Output the [X, Y] coordinate of the center of the cell containing the given text.  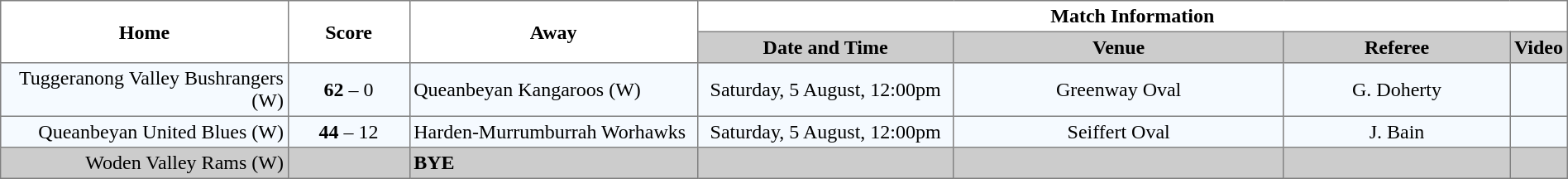
BYE [553, 163]
Away [553, 31]
44 – 12 [349, 132]
Harden-Murrumburrah Worhawks [553, 132]
Queanbeyan United Blues (W) [144, 132]
Home [144, 31]
Score [349, 31]
J. Bain [1396, 132]
Match Information [1132, 17]
Video [1539, 47]
62 – 0 [349, 89]
Seiffert Oval [1118, 132]
Tuggeranong Valley Bushrangers (W) [144, 89]
Date and Time [825, 47]
Woden Valley Rams (W) [144, 163]
G. Doherty [1396, 89]
Queanbeyan Kangaroos (W) [553, 89]
Greenway Oval [1118, 89]
Venue [1118, 47]
Referee [1396, 47]
